Pinpoint the cell where the given text exists, returning its [x, y] midpoint coordinate. 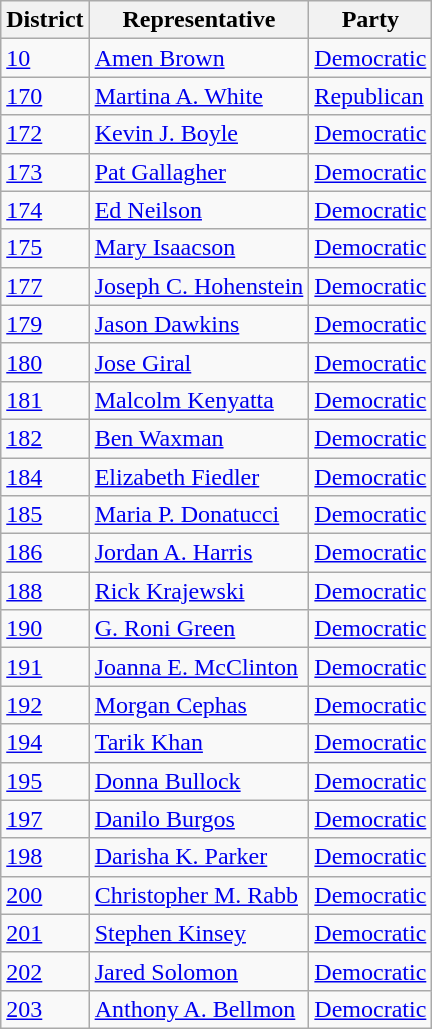
Joanna E. McClinton [199, 667]
Darisha K. Parker [199, 857]
173 [45, 172]
186 [45, 553]
Donna Bullock [199, 781]
188 [45, 591]
Republican [370, 96]
179 [45, 324]
Jason Dawkins [199, 324]
Amen Brown [199, 58]
172 [45, 134]
198 [45, 857]
191 [45, 667]
Party [370, 20]
195 [45, 781]
Morgan Cephas [199, 705]
190 [45, 629]
192 [45, 705]
Anthony A. Bellmon [199, 1009]
Christopher M. Rabb [199, 895]
194 [45, 743]
Jared Solomon [199, 971]
Stephen Kinsey [199, 933]
Elizabeth Fiedler [199, 477]
197 [45, 819]
10 [45, 58]
200 [45, 895]
Rick Krajewski [199, 591]
Joseph C. Hohenstein [199, 286]
174 [45, 210]
Mary Isaacson [199, 248]
185 [45, 515]
175 [45, 248]
G. Roni Green [199, 629]
Kevin J. Boyle [199, 134]
Jose Giral [199, 362]
177 [45, 286]
Ben Waxman [199, 438]
Jordan A. Harris [199, 553]
Danilo Burgos [199, 819]
Malcolm Kenyatta [199, 400]
District [45, 20]
Representative [199, 20]
Martina A. White [199, 96]
180 [45, 362]
181 [45, 400]
170 [45, 96]
182 [45, 438]
201 [45, 933]
203 [45, 1009]
202 [45, 971]
Maria P. Donatucci [199, 515]
Ed Neilson [199, 210]
Tarik Khan [199, 743]
Pat Gallagher [199, 172]
184 [45, 477]
